Return the (X, Y) coordinate for the center point of the cell that contains the specified text.  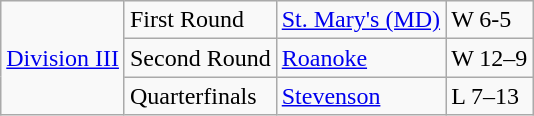
Quarterfinals (200, 96)
Second Round (200, 58)
St. Mary's (MD) (360, 20)
Roanoke (360, 58)
W 12–9 (490, 58)
First Round (200, 20)
W 6-5 (490, 20)
Stevenson (360, 96)
L 7–13 (490, 96)
Division III (63, 58)
